Scan for the cell matching the given text and deliver its [X, Y] coordinate at center. 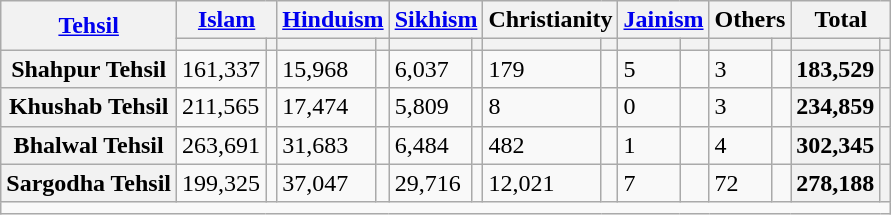
37,047 [326, 183]
199,325 [222, 183]
302,345 [836, 145]
Others [750, 20]
161,337 [222, 69]
8 [542, 107]
15,968 [326, 69]
12,021 [542, 183]
29,716 [430, 183]
482 [542, 145]
4 [740, 145]
17,474 [326, 107]
278,188 [836, 183]
31,683 [326, 145]
Shahpur Tehsil [89, 69]
0 [649, 107]
183,529 [836, 69]
6,037 [430, 69]
179 [542, 69]
Islam [227, 20]
Khushab Tehsil [89, 107]
Hinduism [333, 20]
Sargodha Tehsil [89, 183]
234,859 [836, 107]
Sikhism [436, 20]
Tehsil [89, 26]
5,809 [430, 107]
5 [649, 69]
Total [841, 20]
1 [649, 145]
7 [649, 183]
Bhalwal Tehsil [89, 145]
263,691 [222, 145]
6,484 [430, 145]
72 [740, 183]
Jainism [664, 20]
Christianity [550, 20]
211,565 [222, 107]
